Provide the (x, y) coordinate of the cell's center where the given text is located.  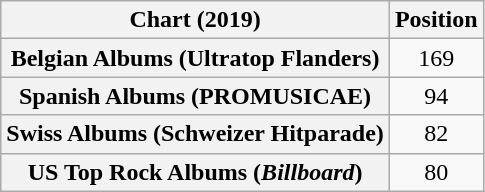
Chart (2019) (196, 20)
Swiss Albums (Schweizer Hitparade) (196, 134)
94 (436, 96)
US Top Rock Albums (Billboard) (196, 172)
Spanish Albums (PROMUSICAE) (196, 96)
Position (436, 20)
169 (436, 58)
82 (436, 134)
Belgian Albums (Ultratop Flanders) (196, 58)
80 (436, 172)
